Locate the cell with the specified text and output its [x, y] center coordinate. 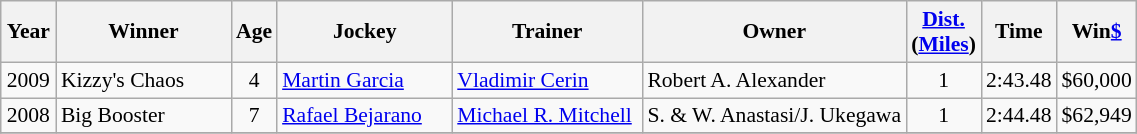
Michael R. Mitchell [547, 116]
Vladimir Cerin [547, 80]
Big Booster [144, 116]
2009 [28, 80]
Kizzy's Chaos [144, 80]
Dist. (Miles) [944, 32]
$60,000 [1096, 80]
Age [254, 32]
Winner [144, 32]
Trainer [547, 32]
7 [254, 116]
S. & W. Anastasi/J. Ukegawa [774, 116]
2008 [28, 116]
2:44.48 [1018, 116]
4 [254, 80]
Robert A. Alexander [774, 80]
Owner [774, 32]
Time [1018, 32]
Win$ [1096, 32]
Year [28, 32]
2:43.48 [1018, 80]
Rafael Bejarano [364, 116]
Martin Garcia [364, 80]
$62,949 [1096, 116]
Jockey [364, 32]
